Pinpoint the cell where the given text exists, returning its [X, Y] midpoint coordinate. 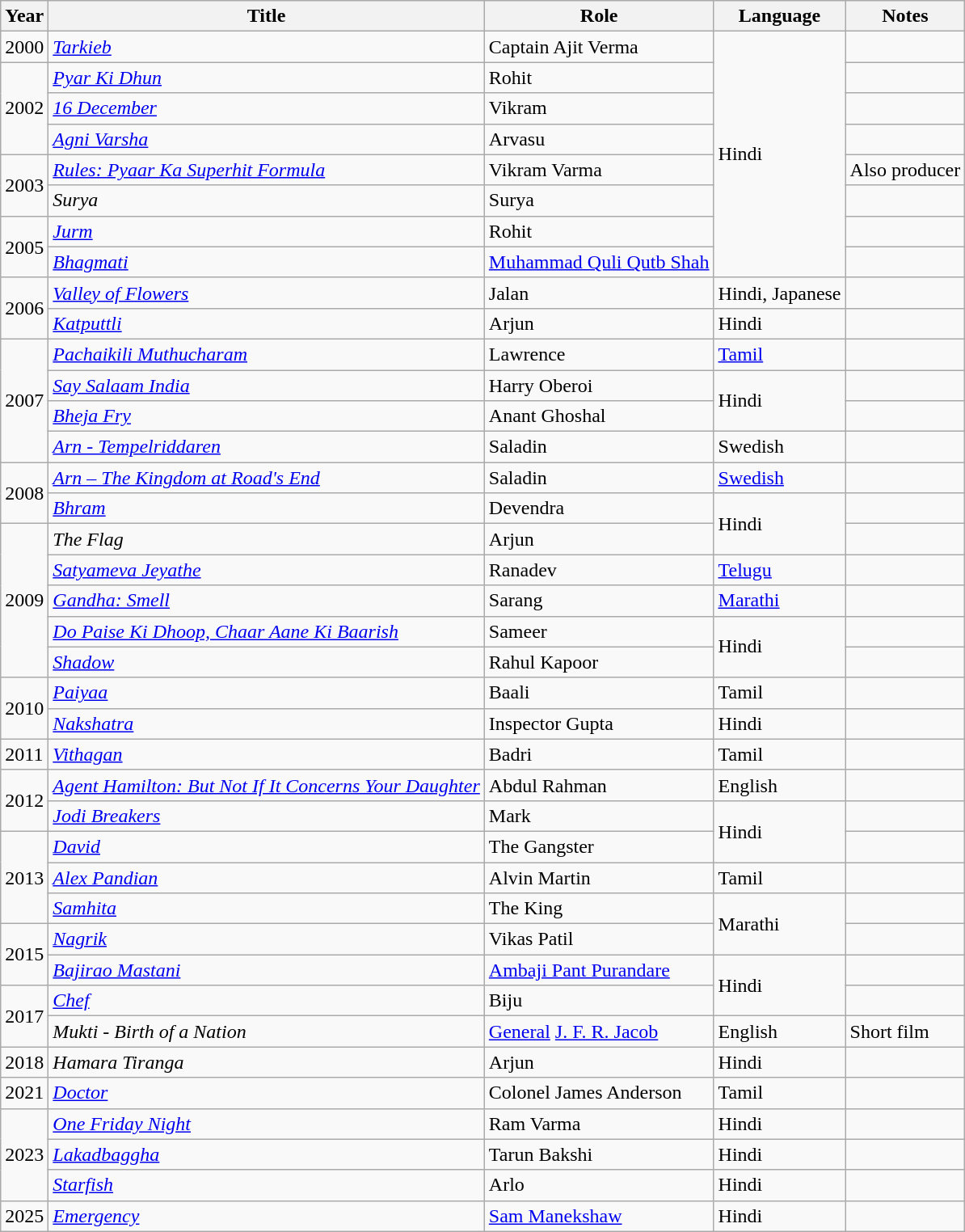
Samhita [267, 909]
Jurm [267, 231]
2023 [24, 1154]
Lakadbaggha [267, 1154]
2009 [24, 601]
2011 [24, 754]
Telugu [779, 570]
Rahul Kapoor [599, 662]
Nagrik [267, 939]
Vithagan [267, 754]
Katputtli [267, 323]
Paiyaa [267, 693]
Chef [267, 1001]
2025 [24, 1216]
Mukti - Birth of a Nation [267, 1032]
Jalan [599, 293]
Baali [599, 693]
Mark [599, 816]
Pachaikili Muthucharam [267, 354]
Gandha: Smell [267, 601]
Starfish [267, 1185]
2021 [24, 1093]
Satyameva Jeyathe [267, 570]
Arn - Tempelriddaren [267, 447]
2010 [24, 708]
Bhram [267, 508]
General J. F. R. Jacob [599, 1032]
Sam Manekshaw [599, 1216]
Alvin Martin [599, 877]
Ambaji Pant Purandare [599, 970]
Captain Ajit Verma [599, 47]
Hamara Tiranga [267, 1062]
2012 [24, 800]
Valley of Flowers [267, 293]
Tarun Bakshi [599, 1154]
Ranadev [599, 570]
2005 [24, 247]
2002 [24, 108]
Alex Pandian [267, 877]
Emergency [267, 1216]
Agni Varsha [267, 139]
Devendra [599, 508]
Rules: Pyaar Ka Superhit Formula [267, 170]
David [267, 846]
Anant Ghoshal [599, 416]
The King [599, 909]
2008 [24, 493]
2007 [24, 400]
Jodi Breakers [267, 816]
Badri [599, 754]
Role [599, 16]
Notes [905, 16]
16 December [267, 108]
Agent Hamilton: But Not If It Concerns Your Daughter [267, 785]
Short film [905, 1032]
Doctor [267, 1093]
The Flag [267, 539]
Bheja Fry [267, 416]
Title [267, 16]
2003 [24, 185]
2006 [24, 308]
2013 [24, 877]
Arvasu [599, 139]
2015 [24, 955]
Arn – The Kingdom at Road's End [267, 478]
One Friday Night [267, 1124]
Bhagmati [267, 262]
2000 [24, 47]
Hindi, Japanese [779, 293]
Arlo [599, 1185]
Inspector Gupta [599, 724]
Muhammad Quli Qutb Shah [599, 262]
Year [24, 16]
2018 [24, 1062]
Do Paise Ki Dhoop, Chaar Aane Ki Baarish [267, 631]
Language [779, 16]
Sameer [599, 631]
Abdul Rahman [599, 785]
Sarang [599, 601]
Shadow [267, 662]
Vikas Patil [599, 939]
Lawrence [599, 354]
Harry Oberoi [599, 386]
Pyar Ki Dhun [267, 78]
2017 [24, 1016]
Biju [599, 1001]
Ram Varma [599, 1124]
Vikram Varma [599, 170]
Bajirao Mastani [267, 970]
Tarkieb [267, 47]
Vikram [599, 108]
The Gangster [599, 846]
Say Salaam India [267, 386]
Colonel James Anderson [599, 1093]
Nakshatra [267, 724]
Also producer [905, 170]
